Detect which cell encompasses the target text, then output its [X, Y] center coordinate. 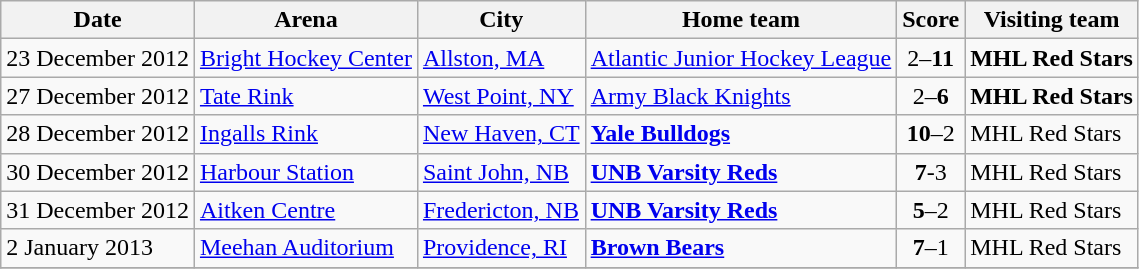
Bright Hockey Center [306, 58]
Arena [306, 20]
10–2 [931, 134]
Saint John, NB [501, 172]
Providence, RI [501, 248]
31 December 2012 [98, 210]
27 December 2012 [98, 96]
Tate Rink [306, 96]
2 January 2013 [98, 248]
7–1 [931, 248]
23 December 2012 [98, 58]
2–11 [931, 58]
Home team [741, 20]
Atlantic Junior Hockey League [741, 58]
5–2 [931, 210]
2–6 [931, 96]
30 December 2012 [98, 172]
Yale Bulldogs [741, 134]
28 December 2012 [98, 134]
Allston, MA [501, 58]
Brown Bears [741, 248]
City [501, 20]
Visiting team [1052, 20]
Fredericton, NB [501, 210]
Ingalls Rink [306, 134]
7-3 [931, 172]
Score [931, 20]
Meehan Auditorium [306, 248]
Date [98, 20]
Aitken Centre [306, 210]
New Haven, CT [501, 134]
Harbour Station [306, 172]
Army Black Knights [741, 96]
West Point, NY [501, 96]
